Pinpoint the cell where the given text exists, returning its (x, y) midpoint coordinate. 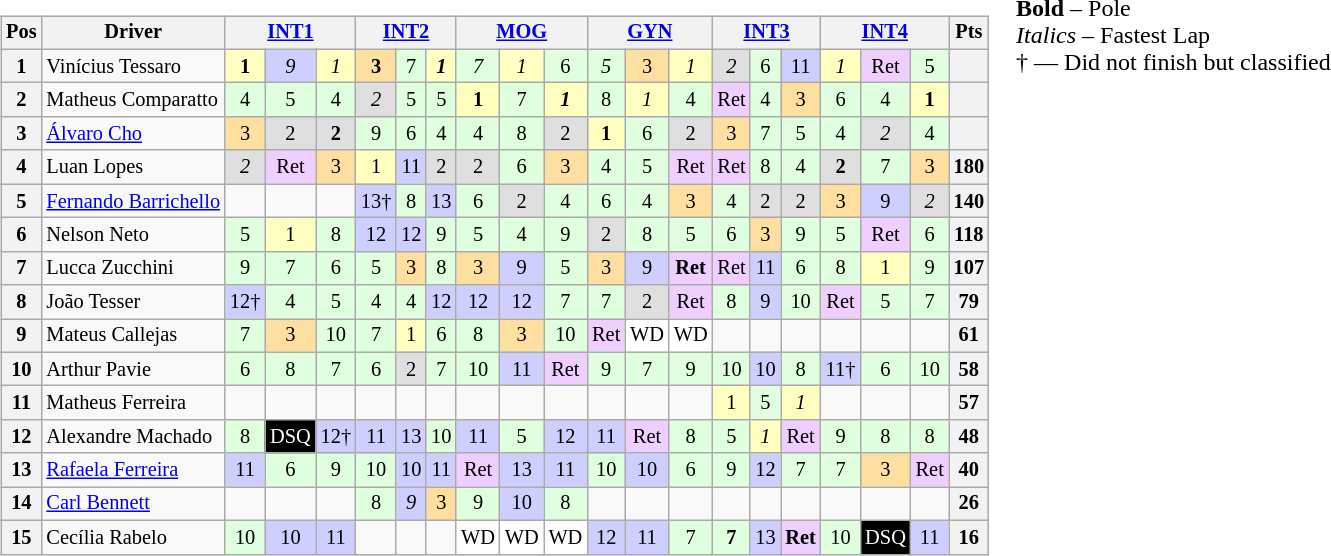
11† (840, 369)
16 (969, 537)
58 (969, 369)
Pts (969, 33)
48 (969, 437)
61 (969, 336)
INT2 (406, 33)
Mateus Callejas (132, 336)
15 (21, 537)
INT4 (885, 33)
MOG (522, 33)
Matheus Ferreira (132, 403)
14 (21, 504)
79 (969, 302)
40 (969, 470)
13† (376, 201)
57 (969, 403)
INT1 (290, 33)
Alexandre Machado (132, 437)
Luan Lopes (132, 167)
Carl Bennett (132, 504)
140 (969, 201)
Álvaro Cho (132, 134)
Lucca Zucchini (132, 268)
Cecília Rabelo (132, 537)
Nelson Neto (132, 235)
João Tesser (132, 302)
Matheus Comparatto (132, 100)
GYN (650, 33)
Driver (132, 33)
118 (969, 235)
Vinícius Tessaro (132, 66)
Pos (21, 33)
Arthur Pavie (132, 369)
107 (969, 268)
180 (969, 167)
Rafaela Ferreira (132, 470)
26 (969, 504)
Fernando Barrichello (132, 201)
INT3 (766, 33)
